Determine the (x, y) coordinate at the center of the cell enclosing the given text.  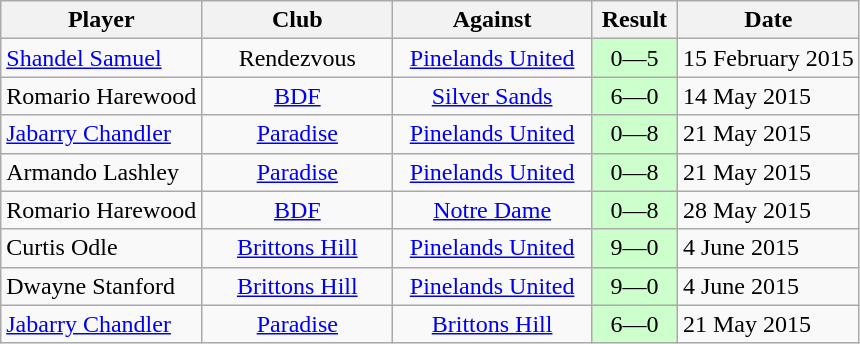
Result (634, 20)
14 May 2015 (768, 96)
Player (102, 20)
Against (492, 20)
28 May 2015 (768, 210)
Curtis Odle (102, 248)
15 February 2015 (768, 58)
Notre Dame (492, 210)
Armando Lashley (102, 172)
Silver Sands (492, 96)
Shandel Samuel (102, 58)
Rendezvous (298, 58)
Club (298, 20)
Dwayne Stanford (102, 286)
Date (768, 20)
0—5 (634, 58)
